From the cell containing the given text, extract its center point as [X, Y] coordinate. 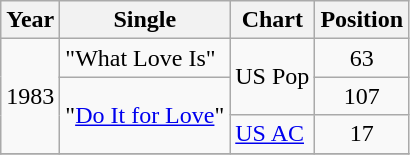
US AC [272, 134]
US Pop [272, 77]
Position [362, 20]
17 [362, 134]
Year [30, 20]
"What Love Is" [145, 58]
"Do It for Love" [145, 115]
1983 [30, 96]
Chart [272, 20]
107 [362, 96]
Single [145, 20]
63 [362, 58]
